Provide the [X, Y] coordinate of the cell's center where the given text is located.  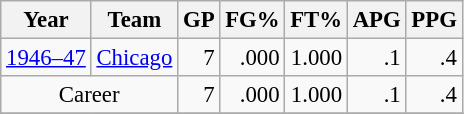
PPG [434, 20]
Team [134, 20]
FT% [316, 20]
Career [90, 95]
APG [376, 20]
Year [46, 20]
FG% [252, 20]
Chicago [134, 58]
GP [199, 20]
1946–47 [46, 58]
